Scan for the cell matching the given text and deliver its [X, Y] coordinate at center. 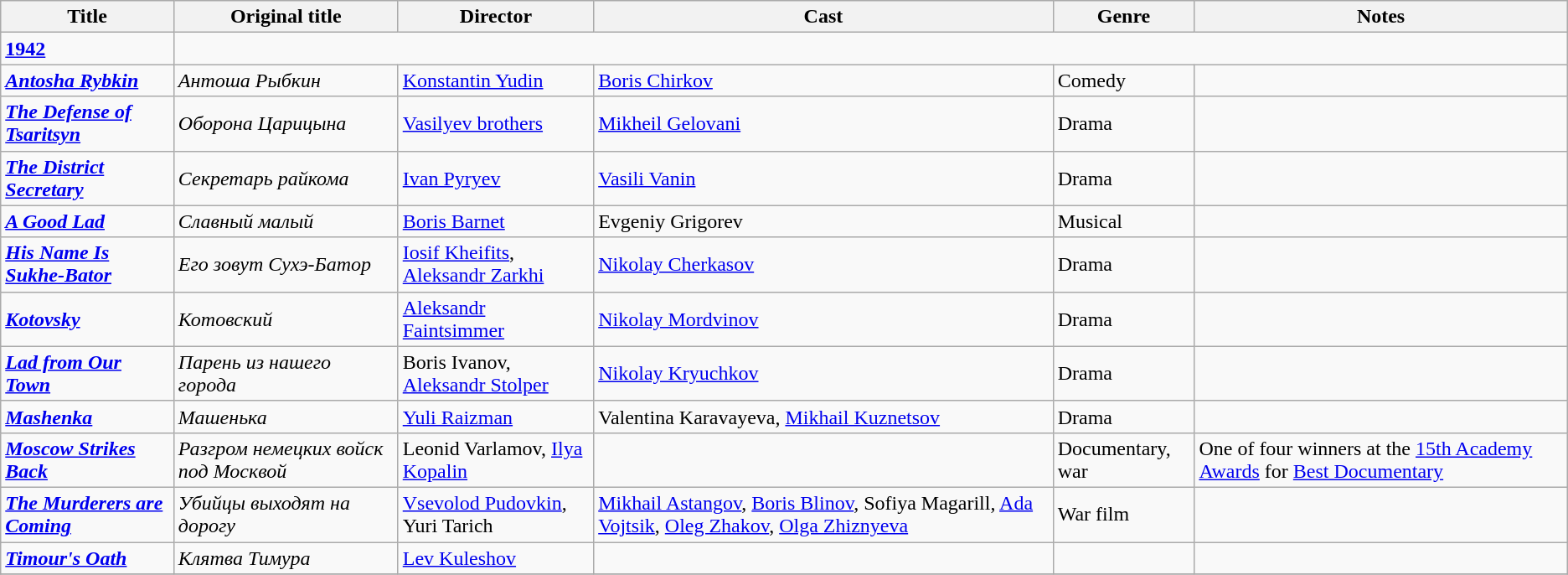
Iosif Kheifits, Aleksandr Zarkhi [496, 265]
Lad from Our Town [87, 374]
Mikheil Gelovani [823, 124]
Title [87, 17]
Lev Kuleshov [496, 557]
The Defense of Tsaritsyn [87, 124]
Секретарь райкома [286, 178]
Его зовут Сухэ-Батор [286, 265]
Разгром немецких войск под Москвой [286, 459]
Nikolay Mordvinov [823, 319]
Ivan Pyryev [496, 178]
Musical [1124, 221]
Mikhail Astangov, Boris Blinov, Sofiya Magarill, Ada Vojtsik, Oleg Zhakov, Olga Zhiznyeva [823, 515]
Genre [1124, 17]
Yuli Raizman [496, 417]
Славный малый [286, 221]
Vasilyev brothers [496, 124]
Котовский [286, 319]
Boris Ivanov, Aleksandr Stolper [496, 374]
Клятва Тимура [286, 557]
Notes [1380, 17]
Boris Barnet [496, 221]
Original title [286, 17]
1942 [87, 49]
Documentary, war [1124, 459]
Mashenka [87, 417]
Антоша Рыбкин [286, 80]
Парень из нашего города [286, 374]
Comedy [1124, 80]
Aleksandr Faintsimmer [496, 319]
Evgeniy Grigorev [823, 221]
Vsevolod Pudovkin, Yuri Tarich [496, 515]
Vasili Vanin [823, 178]
Antosha Rybkin [87, 80]
Konstantin Yudin [496, 80]
Убийцы выходят на дорогу [286, 515]
The Murderers are Coming [87, 515]
Valentina Karavayeva, Mikhail Kuznetsov [823, 417]
Director [496, 17]
A Good Lad [87, 221]
Moscow Strikes Back [87, 459]
Leonid Varlamov, Ilya Kopalin [496, 459]
Kotovsky [87, 319]
War film [1124, 515]
One of four winners at the 15th Academy Awards for Best Documentary [1380, 459]
Nikolay Cherkasov [823, 265]
His Name Is Sukhe-Bator [87, 265]
Timour's Oath [87, 557]
Оборона Царицына [286, 124]
Cast [823, 17]
Машенька [286, 417]
The District Secretary [87, 178]
Nikolay Kryuchkov [823, 374]
Boris Chirkov [823, 80]
